From the cell containing the given text, extract its center point as (X, Y) coordinate. 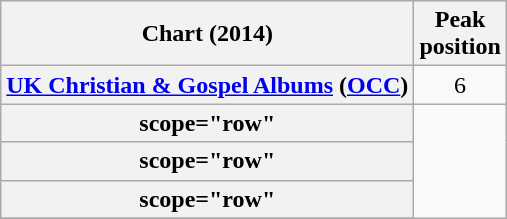
Chart (2014) (208, 34)
Peakposition (460, 34)
UK Christian & Gospel Albums (OCC) (208, 85)
6 (460, 85)
